Identify which cell holds the provided text, then report its [X, Y] central coordinate. 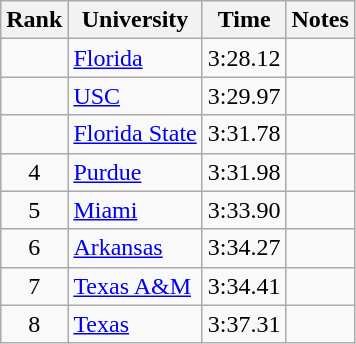
4 [34, 172]
Florida [135, 58]
3:28.12 [244, 58]
5 [34, 210]
3:31.78 [244, 134]
Texas [135, 324]
University [135, 20]
6 [34, 248]
3:31.98 [244, 172]
USC [135, 96]
8 [34, 324]
3:33.90 [244, 210]
Time [244, 20]
Notes [320, 20]
7 [34, 286]
3:37.31 [244, 324]
3:34.41 [244, 286]
Texas A&M [135, 286]
Arkansas [135, 248]
Purdue [135, 172]
Florida State [135, 134]
3:29.97 [244, 96]
Rank [34, 20]
Miami [135, 210]
3:34.27 [244, 248]
